Find where the given text appears and provide that cell's center as (x, y) coordinate. 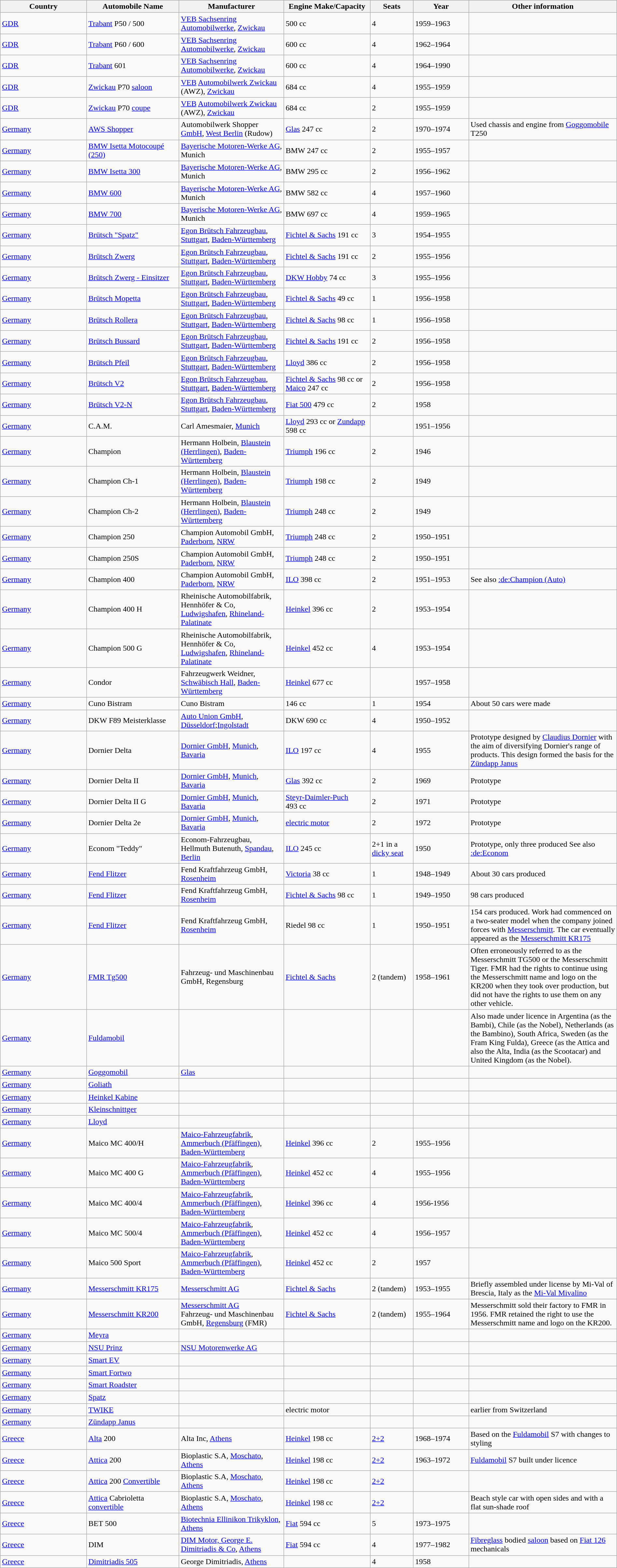
BMW 697 cc (327, 214)
Lloyd 293 cc or Zundapp 598 cc (327, 426)
Brütsch V2 (133, 384)
1954–1955 (441, 235)
Brütsch Mopetta (133, 299)
Briefly assembled under license by Mi-Val of Brescia, Italy as the Mi-Val Mivalino (543, 1288)
1963–1972 (441, 1460)
Econom-Fahrzeugbau, Hellmuth Butenuth, Spandau, Berlin (231, 848)
BMW 295 cc (327, 171)
Smart Fortwo (133, 1372)
1954 (441, 704)
Zündapp Janus (133, 1422)
2+1 in a dicky seat (392, 848)
98 cars produced (543, 895)
Goggomobil (133, 1072)
DKW Hobby 74 cc (327, 277)
1951–1956 (441, 426)
1956-1956 (441, 1203)
Brütsch Bussard (133, 341)
Victoria 38 cc (327, 874)
Engine Make/Capacity (327, 7)
Steyr-Daimler-Puch 493 cc (327, 802)
1946 (441, 451)
BMW Isetta 300 (133, 171)
1957 (441, 1263)
George Dimitriadis, Athens (231, 1561)
BMW 600 (133, 193)
Champion Ch-1 (133, 481)
1970–1974 (441, 129)
Country (44, 7)
NSU Motorenwerke AG (231, 1348)
1972 (441, 823)
Kleinschnittger (133, 1109)
Messerschmitt AG Fahrzeug- und Maschinenbau GmbH, Regensburg (FMR) (231, 1314)
1956–1957 (441, 1233)
FMR Tg500 (133, 977)
Riedel 98 cc (327, 925)
Automobile Name (133, 7)
Trabant P60 / 600 (133, 44)
Lloyd 386 cc (327, 362)
C.A.M. (133, 426)
Alta Inc, Athens (231, 1439)
1957–1958 (441, 683)
Trabant 601 (133, 66)
earlier from Switzerland (543, 1410)
Messerschmitt KR175 (133, 1288)
Alta 200 (133, 1439)
1957–1960 (441, 193)
Auto Union GmbH, Düsseldorf;Ingolstadt (231, 720)
1951–1953 (441, 579)
Attica Cabrioletta convertible (133, 1503)
Fichtel & Sachs 98 cc or Maico 247 cc (327, 384)
Fahrzeug- und Maschinenbau GmbH, Regensburg (231, 977)
Maico MC 400 G (133, 1173)
Dimitriadis 505 (133, 1561)
1955–1964 (441, 1314)
1955 (441, 750)
Dornier Delta (133, 750)
500 cc (327, 23)
Triumph 198 cc (327, 481)
DKW F89 Meisterklasse (133, 720)
Brütsch Pfeil (133, 362)
Dornier Delta II G (133, 802)
Heinkel 677 cc (327, 683)
Glas 392 cc (327, 780)
Fibreglass bodied saloon based on Fiat 126 mechanicals (543, 1545)
Champion Ch-2 (133, 511)
1958–1961 (441, 977)
Dornier Delta 2e (133, 823)
Beach style car with open sides and with a flat sun-shade roof (543, 1503)
Spatz (133, 1397)
ILO 245 cc (327, 848)
1971 (441, 802)
Champion 400 (133, 579)
Based on the Fuldamobil S7 with changes to styling (543, 1439)
DKW 690 cc (327, 720)
BET 500 (133, 1523)
1953–1955 (441, 1288)
Glas (231, 1072)
Condor (133, 683)
Messerschmitt sold their factory to FMR in 1956. FMR retained the right to use the Messerschmitt name and logo on the KR200. (543, 1314)
5 (392, 1523)
Year (441, 7)
Messerschmitt AG (231, 1288)
Brütsch Rollera (133, 320)
1948–1949 (441, 874)
Carl Amesmaier, Munich (231, 426)
Econom "Teddy" (133, 848)
Brütsch Zwerg (133, 256)
BMW 247 cc (327, 150)
Glas 247 cc (327, 129)
Dornier Delta II (133, 780)
Maico MC 500/4 (133, 1233)
Maico MC 400/H (133, 1143)
1949–1950 (441, 895)
1955–1957 (441, 150)
Champion 400 H (133, 609)
Brütsch V2-N (133, 404)
NSU Prinz (133, 1348)
Brütsch Zwerg - Einsitzer (133, 277)
Attica 200 Convertible (133, 1481)
1950–1952 (441, 720)
1968–1974 (441, 1439)
Manufacturer (231, 7)
BMW 700 (133, 214)
Champion 250S (133, 558)
Fuldamobil S7 built under licence (543, 1460)
Fichtel & Sachs 49 cc (327, 299)
Prototype, only three produced See also :de:Econom (543, 848)
1956–1962 (441, 171)
1950 (441, 848)
Champion (133, 451)
1959–1963 (441, 23)
146 cc (327, 704)
Seats (392, 7)
Heinkel Kabine (133, 1097)
1977–1982 (441, 1545)
Zwickau P70 coupe (133, 108)
See also :de:Champion (Auto) (543, 579)
Automobilwerk Shopper GmbH, West Berlin (Rudow) (231, 129)
DIM (133, 1545)
1964–1990 (441, 66)
About 30 cars produced (543, 874)
Champion 250 (133, 537)
1969 (441, 780)
BMW 582 cc (327, 193)
Lloyd (133, 1122)
Smart Roadster (133, 1385)
BMW Isetta Motocoupé (250) (133, 150)
Other information (543, 7)
1959–1965 (441, 214)
1973–1975 (441, 1523)
Fuldamobil (133, 1038)
Fahrzeugwerk Weidner, Schwäbisch Hall, Baden-Württemberg (231, 683)
Smart EV (133, 1360)
DIM Motor, George E. Dimitriadis & Co, Athens (231, 1545)
Attica 200 (133, 1460)
Trabant P50 / 500 (133, 23)
About 50 cars were made (543, 704)
Brütsch "Spatz" (133, 235)
ILO 398 cc (327, 579)
Used chassis and engine from Goggomobile T250 (543, 129)
Zwickau P70 saloon (133, 87)
1962–1964 (441, 44)
Messerschmitt KR200 (133, 1314)
Goliath (133, 1084)
Biotechnia Ellinikon Trikyklon, Athens (231, 1523)
AWS Shopper (133, 129)
Triumph 196 cc (327, 451)
ILO 197 cc (327, 750)
Maico MC 400/4 (133, 1203)
Maico 500 Sport (133, 1263)
Fiat 500 479 cc (327, 404)
TWIKE (133, 1410)
Champion 500 G (133, 648)
Prototype designed by Claudius Dornier with the aim of diversifying Dornier's range of products. This design formed the basis for the Zündapp Janus (543, 750)
Meyra (133, 1335)
